Provide the (x, y) coordinate of the cell's center where the given text is located.  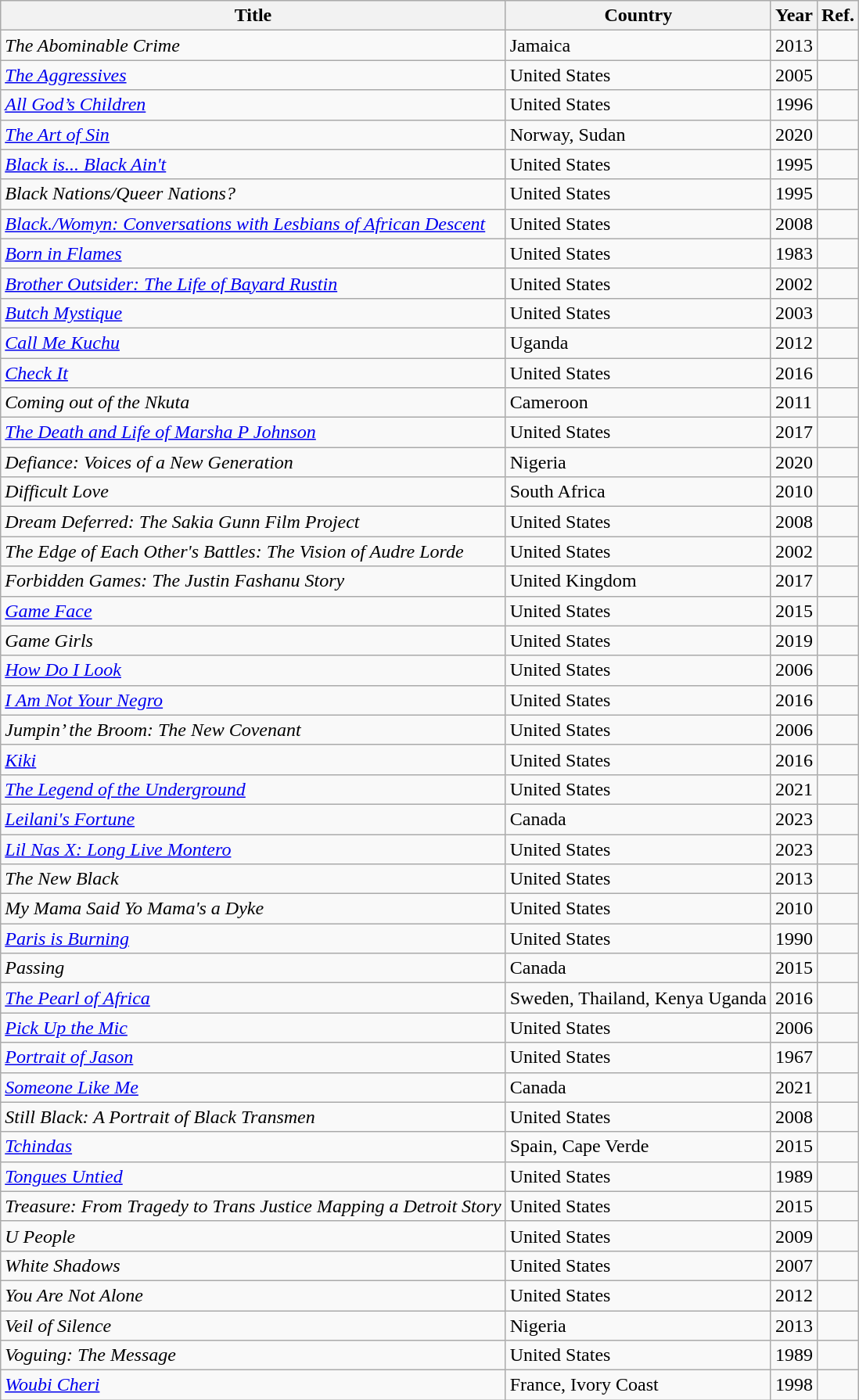
Uganda (638, 343)
Passing (253, 968)
Voguing: The Message (253, 1355)
Tchindas (253, 1147)
1998 (793, 1385)
Treasure: From Tragedy to Trans Justice Mapping a Detroit Story (253, 1206)
Veil of Silence (253, 1326)
The Art of Sin (253, 135)
The Pearl of Africa (253, 998)
Jumpin’ the Broom: The New Covenant (253, 730)
Forbidden Games: The Justin Fashanu Story (253, 581)
1967 (793, 1057)
France, Ivory Coast (638, 1385)
U People (253, 1236)
2005 (793, 75)
Someone Like Me (253, 1087)
Country (638, 16)
South Africa (638, 492)
Title (253, 16)
Lil Nas X: Long Live Montero (253, 849)
2007 (793, 1265)
Still Black: A Portrait of Black Transmen (253, 1117)
I Am Not Your Negro (253, 700)
White Shadows (253, 1265)
2019 (793, 641)
1996 (793, 105)
Black Nations/Queer Nations? (253, 194)
Tongues Untied (253, 1176)
You Are Not Alone (253, 1295)
Cameroon (638, 403)
The Death and Life of Marsha P Johnson (253, 433)
Kiki (253, 759)
Norway, Sudan (638, 135)
The Legend of the Underground (253, 789)
1983 (793, 253)
Leilani's Fortune (253, 819)
Check It (253, 373)
Brother Outsider: The Life of Bayard Rustin (253, 283)
Born in Flames (253, 253)
The Edge of Each Other's Battles: The Vision of Audre Lorde (253, 551)
Dream Deferred: The Sakia Gunn Film Project (253, 522)
The New Black (253, 879)
Butch Mystique (253, 313)
Call Me Kuchu (253, 343)
Woubi Cheri (253, 1385)
Black./Womyn: Conversations with Lesbians of African Descent (253, 224)
Portrait of Jason (253, 1057)
Year (793, 16)
How Do I Look (253, 670)
Spain, Cape Verde (638, 1147)
Game Face (253, 611)
Defiance: Voices of a New Generation (253, 462)
Sweden, Thailand, Kenya Uganda (638, 998)
The Aggressives (253, 75)
Jamaica (638, 45)
My Mama Said Yo Mama's a Dyke (253, 909)
All God’s Children (253, 105)
2011 (793, 403)
Game Girls (253, 641)
Paris is Burning (253, 939)
The Abominable Crime (253, 45)
Black is... Black Ain't (253, 164)
Difficult Love (253, 492)
1990 (793, 939)
United Kingdom (638, 581)
Pick Up the Mic (253, 1028)
Ref. (837, 16)
2009 (793, 1236)
2003 (793, 313)
Coming out of the Nkuta (253, 403)
